Pinpoint the cell where the given text exists, returning its (x, y) midpoint coordinate. 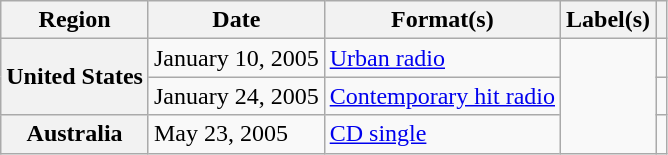
Australia (75, 134)
Date (236, 20)
CD single (442, 134)
Format(s) (442, 20)
January 24, 2005 (236, 96)
United States (75, 77)
Region (75, 20)
Contemporary hit radio (442, 96)
January 10, 2005 (236, 58)
Urban radio (442, 58)
May 23, 2005 (236, 134)
Label(s) (608, 20)
